Scan for the cell matching the given text and deliver its (X, Y) coordinate at center. 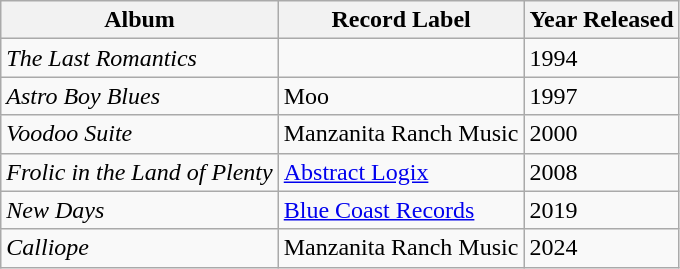
Blue Coast Records (401, 210)
2008 (602, 172)
2024 (602, 248)
Moo (401, 96)
Astro Boy Blues (140, 96)
Year Released (602, 20)
2019 (602, 210)
2000 (602, 134)
Voodoo Suite (140, 134)
1994 (602, 58)
Album (140, 20)
The Last Romantics (140, 58)
Record Label (401, 20)
Abstract Logix (401, 172)
1997 (602, 96)
Frolic in the Land of Plenty (140, 172)
Calliope (140, 248)
New Days (140, 210)
